Provide the (X, Y) coordinate of the cell's center where the given text is located.  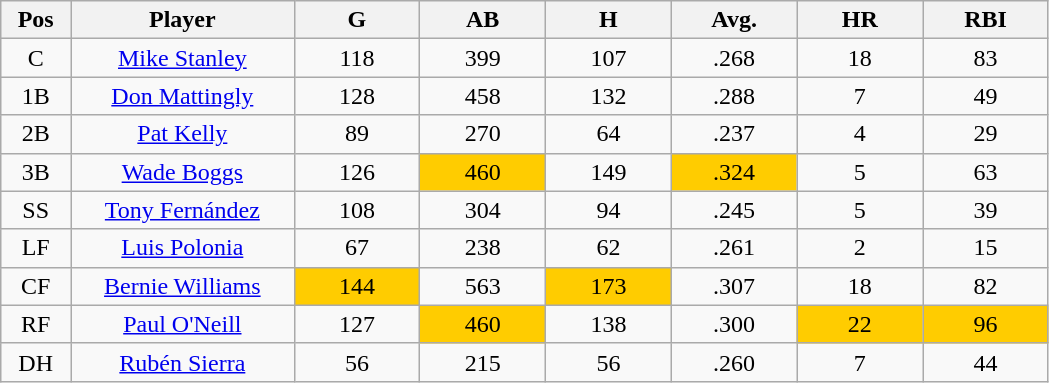
Pat Kelly (183, 134)
.237 (734, 134)
.260 (734, 362)
3B (36, 172)
144 (357, 286)
.300 (734, 324)
DH (36, 362)
1B (36, 96)
H (609, 20)
132 (609, 96)
Avg. (734, 20)
.288 (734, 96)
Wade Boggs (183, 172)
44 (986, 362)
29 (986, 134)
4 (860, 134)
Tony Fernández (183, 210)
458 (483, 96)
238 (483, 248)
.261 (734, 248)
149 (609, 172)
173 (609, 286)
127 (357, 324)
126 (357, 172)
Paul O'Neill (183, 324)
118 (357, 58)
.268 (734, 58)
89 (357, 134)
563 (483, 286)
C (36, 58)
83 (986, 58)
96 (986, 324)
RF (36, 324)
62 (609, 248)
SS (36, 210)
Don Mattingly (183, 96)
.245 (734, 210)
64 (609, 134)
Bernie Williams (183, 286)
2B (36, 134)
82 (986, 286)
15 (986, 248)
HR (860, 20)
.307 (734, 286)
215 (483, 362)
63 (986, 172)
Pos (36, 20)
138 (609, 324)
108 (357, 210)
107 (609, 58)
304 (483, 210)
Luis Polonia (183, 248)
2 (860, 248)
Player (183, 20)
67 (357, 248)
39 (986, 210)
94 (609, 210)
49 (986, 96)
G (357, 20)
RBI (986, 20)
128 (357, 96)
CF (36, 286)
.324 (734, 172)
AB (483, 20)
Rubén Sierra (183, 362)
270 (483, 134)
22 (860, 324)
399 (483, 58)
Mike Stanley (183, 58)
LF (36, 248)
